Return (X, Y) of the center of cell containing provided text 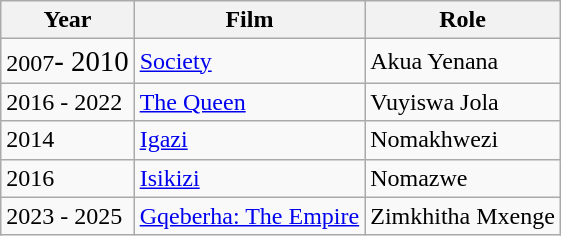
Isikizi (250, 178)
Film (250, 20)
Nomakhwezi (463, 140)
2023 - 2025 (68, 216)
Zimkhitha Mxenge (463, 216)
Gqeberha: The Empire (250, 216)
2007- 2010 (68, 61)
Role (463, 20)
2016 (68, 178)
The Queen (250, 102)
2016 - 2022 (68, 102)
Akua Yenana (463, 61)
Year (68, 20)
Nomazwe (463, 178)
Vuyiswa Jola (463, 102)
2014 (68, 140)
Igazi (250, 140)
Society (250, 61)
